Locate the cell with the specified text and output its (x, y) center coordinate. 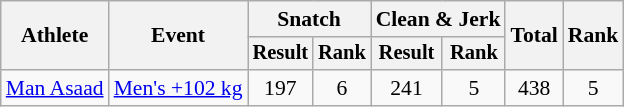
Man Asaad (55, 88)
Total (534, 36)
Snatch (310, 19)
241 (407, 88)
Athlete (55, 36)
197 (281, 88)
438 (534, 88)
Men's +102 kg (178, 88)
6 (342, 88)
Event (178, 36)
Clean & Jerk (438, 19)
